Return the (x, y) coordinate for the center point of the cell that contains the specified text.  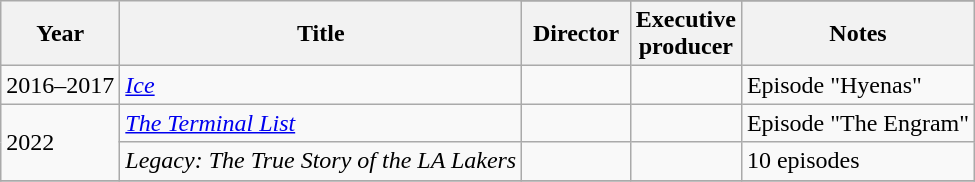
Notes (858, 34)
10 episodes (858, 161)
Episode "Hyenas" (858, 85)
Director (576, 34)
2022 (60, 142)
Title (321, 34)
The Terminal List (321, 123)
Legacy: The True Story of the LA Lakers (321, 161)
Executiveproducer (686, 34)
Year (60, 34)
Episode "The Engram" (858, 123)
2016–2017 (60, 85)
Ice (321, 85)
